Provide the [x, y] coordinate of the cell's center where the given text is located.  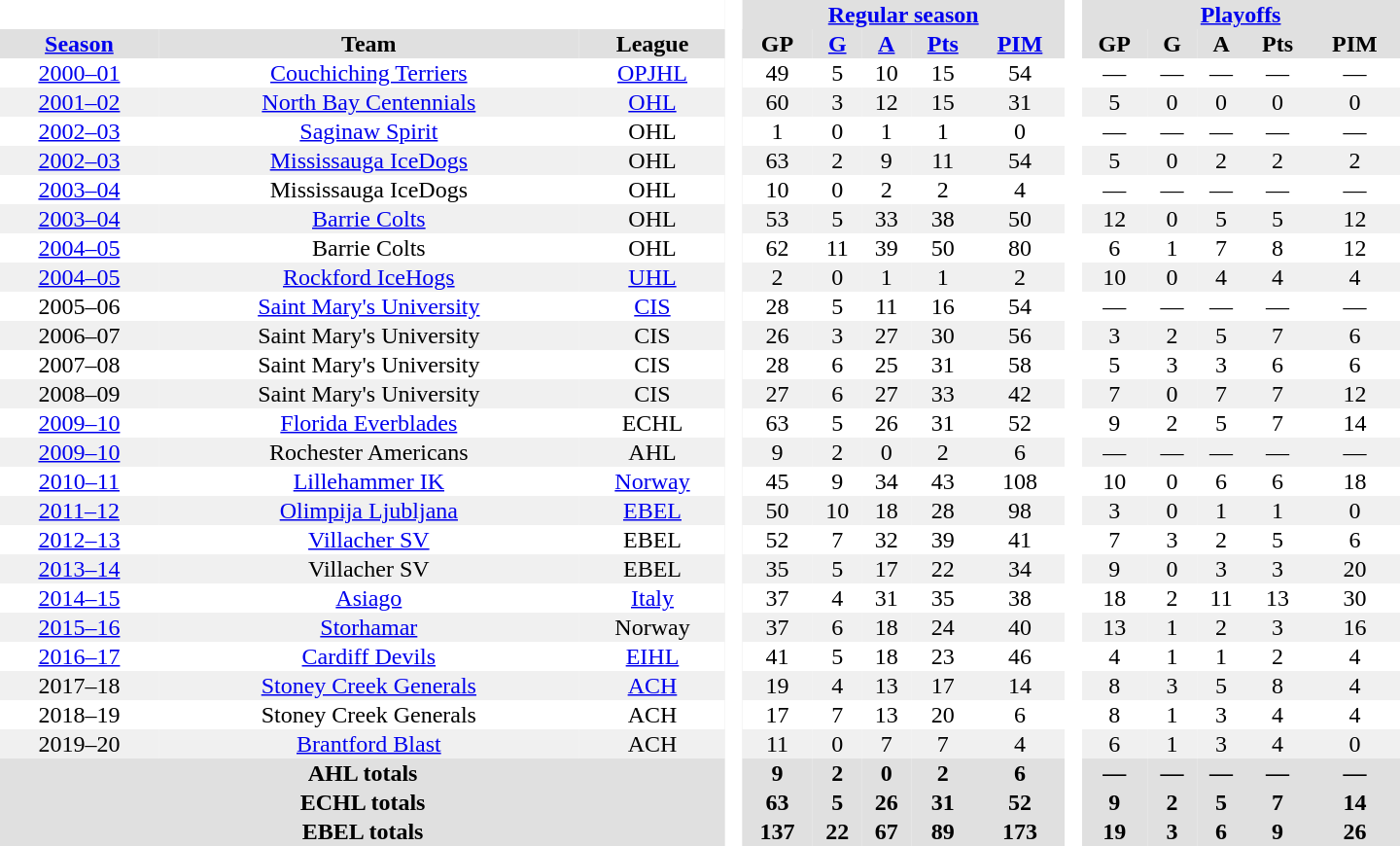
49 [778, 73]
AHL [652, 452]
45 [778, 481]
2016–17 [80, 656]
Saginaw Spirit [369, 131]
40 [1021, 627]
Rockford IceHogs [369, 277]
2008–09 [80, 394]
2012–13 [80, 540]
Olimpija Ljubljana [369, 511]
Brantford Blast [369, 744]
Cardiff Devils [369, 656]
2019–20 [80, 744]
42 [1021, 394]
32 [887, 540]
OPJHL [652, 73]
EIHL [652, 656]
24 [943, 627]
UHL [652, 277]
60 [778, 102]
2007–08 [80, 365]
Florida Everblades [369, 423]
58 [1021, 365]
Couchiching Terriers [369, 73]
Rochester Americans [369, 452]
2005–06 [80, 306]
Regular season [903, 15]
League [652, 44]
Lillehammer IK [369, 481]
137 [778, 831]
46 [1021, 656]
2015–16 [80, 627]
Storhamar [369, 627]
67 [887, 831]
108 [1021, 481]
EBEL totals [363, 831]
North Bay Centennials [369, 102]
2010–11 [80, 481]
Italy [652, 598]
Team [369, 44]
89 [943, 831]
2013–14 [80, 569]
80 [1021, 248]
2000–01 [80, 73]
ECHL totals [363, 802]
2001–02 [80, 102]
23 [943, 656]
Season [80, 44]
Playoffs [1241, 15]
173 [1021, 831]
2018–19 [80, 715]
Asiago [369, 598]
56 [1021, 335]
ECHL [652, 423]
53 [778, 219]
2014–15 [80, 598]
98 [1021, 511]
25 [887, 365]
43 [943, 481]
2006–07 [80, 335]
62 [778, 248]
2017–18 [80, 686]
2011–12 [80, 511]
AHL totals [363, 773]
